Extract the (x, y) coordinate from the center of the cell holding the provided text.  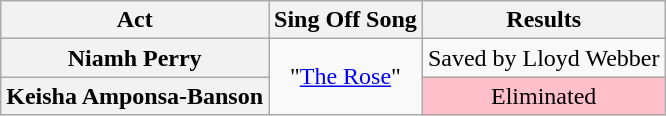
Sing Off Song (346, 20)
Keisha Amponsa-Banson (135, 96)
Saved by Lloyd Webber (544, 58)
Eliminated (544, 96)
Results (544, 20)
Act (135, 20)
"The Rose" (346, 77)
Niamh Perry (135, 58)
